From the cell containing the given text, extract its center point as [X, Y] coordinate. 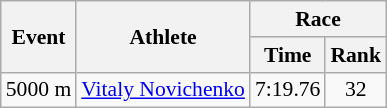
Vitaly Novichenko [163, 90]
7:19.76 [288, 90]
Time [288, 55]
Athlete [163, 36]
Race [318, 19]
5000 m [38, 90]
32 [356, 90]
Event [38, 36]
Rank [356, 55]
